Extract the [X, Y] coordinate from the center of the cell holding the provided text.  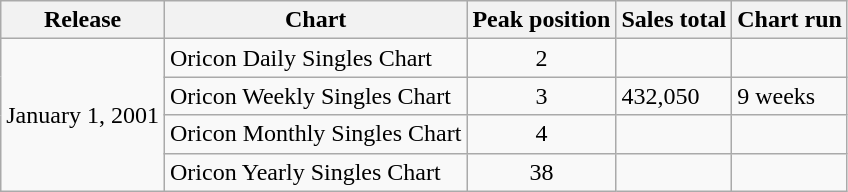
Chart [315, 20]
Peak position [542, 20]
9 weeks [790, 96]
38 [542, 172]
Chart run [790, 20]
Oricon Monthly Singles Chart [315, 134]
3 [542, 96]
Sales total [674, 20]
2 [542, 58]
Oricon Yearly Singles Chart [315, 172]
4 [542, 134]
Oricon Daily Singles Chart [315, 58]
432,050 [674, 96]
January 1, 2001 [83, 115]
Release [83, 20]
Oricon Weekly Singles Chart [315, 96]
